Locate the cell with the specified text and output its [X, Y] center coordinate. 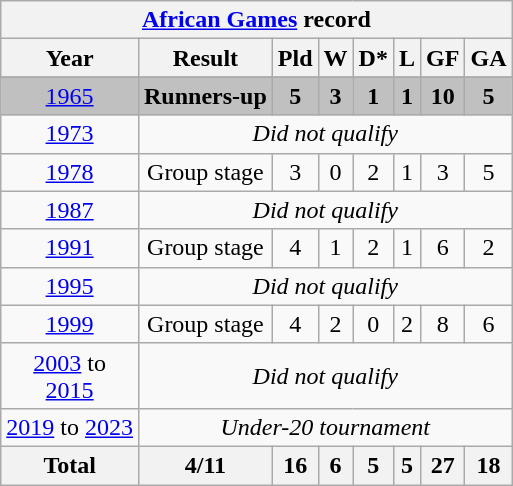
Under-20 tournament [325, 427]
16 [295, 465]
GA [488, 58]
Year [70, 58]
D* [373, 58]
1965 [70, 96]
African Games record [256, 20]
2019 to 2023 [70, 427]
10 [443, 96]
8 [443, 324]
Total [70, 465]
Runners-up [205, 96]
18 [488, 465]
1999 [70, 324]
1995 [70, 286]
1973 [70, 134]
Pld [295, 58]
L [406, 58]
W [336, 58]
4/11 [205, 465]
2003 to 2015 [70, 376]
27 [443, 465]
Result [205, 58]
GF [443, 58]
1987 [70, 210]
1978 [70, 172]
1991 [70, 248]
